Detect which cell encompasses the target text, then output its (X, Y) center coordinate. 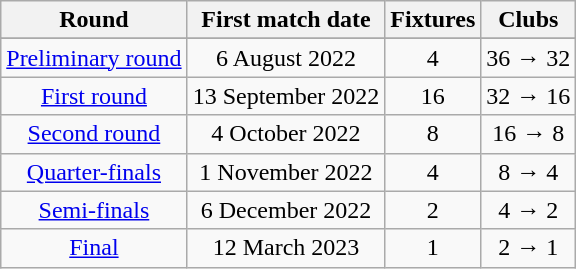
13 September 2022 (286, 96)
Fixtures (433, 20)
2 (433, 210)
6 August 2022 (286, 58)
12 March 2023 (286, 248)
Preliminary round (94, 58)
4 → 2 (528, 210)
16 → 8 (528, 134)
36 → 32 (528, 58)
Second round (94, 134)
First round (94, 96)
1 November 2022 (286, 172)
Quarter-finals (94, 172)
32 → 16 (528, 96)
8 → 4 (528, 172)
4 October 2022 (286, 134)
Semi-finals (94, 210)
Final (94, 248)
Clubs (528, 20)
First match date (286, 20)
2 → 1 (528, 248)
16 (433, 96)
1 (433, 248)
6 December 2022 (286, 210)
8 (433, 134)
Round (94, 20)
